Search for the cell housing the specified text and yield its (x, y) center coordinate. 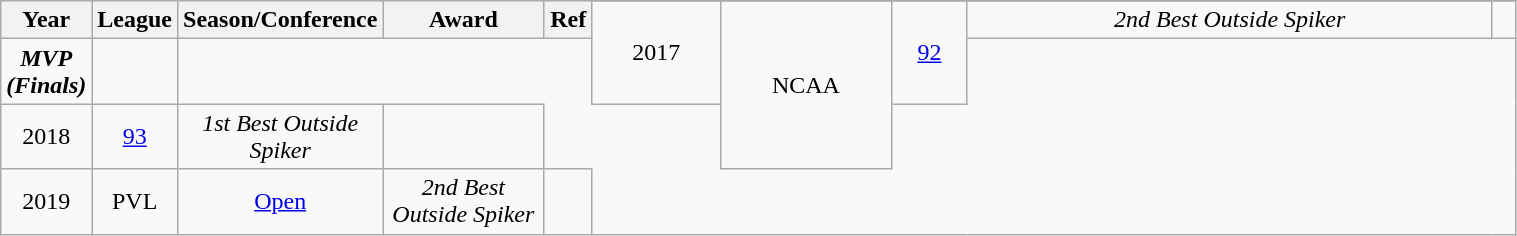
Award (464, 20)
1st Best Outside Spiker (280, 136)
League (135, 20)
93 (135, 136)
Year (46, 20)
NCAA (806, 85)
2018 (46, 136)
Open (280, 202)
2019 (46, 202)
Ref (568, 20)
92 (929, 52)
MVP (Finals) (46, 72)
PVL (135, 202)
2017 (656, 52)
Season/Conference (280, 20)
